Capture the cell that displays the provided text and extract its [x, y] central coordinate. 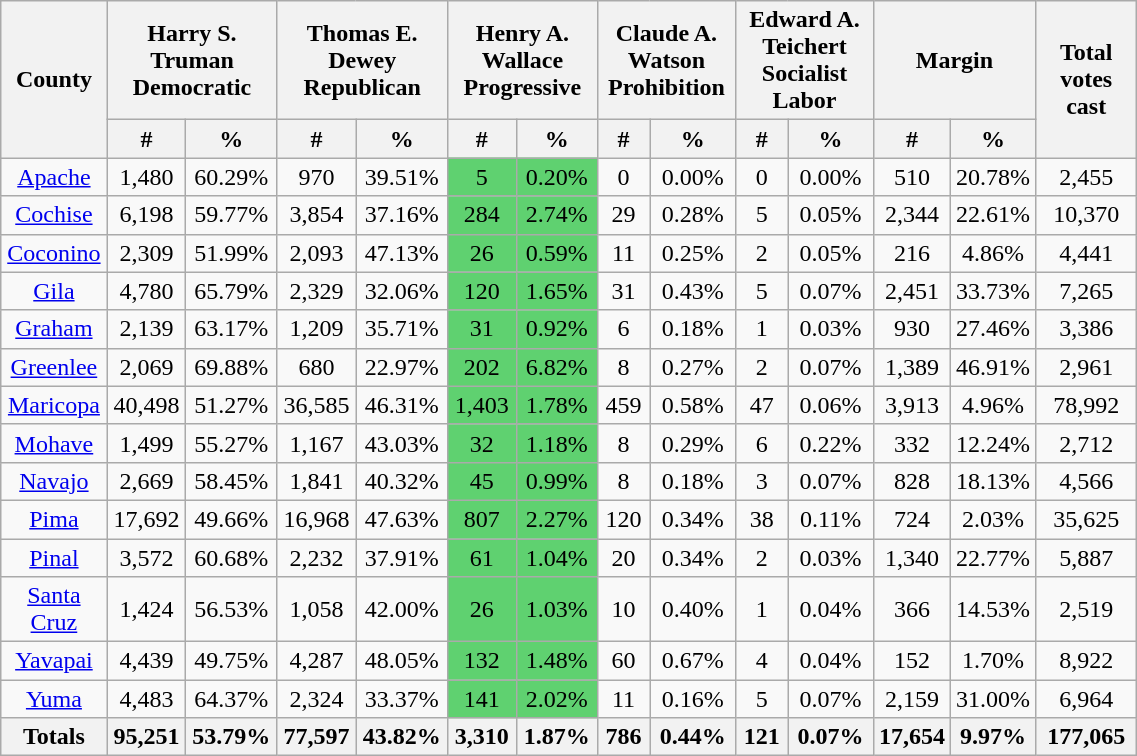
121 [762, 737]
48.05% [402, 661]
Greenlee [54, 367]
49.75% [232, 661]
7,265 [1086, 291]
1.04% [556, 557]
0.28% [693, 215]
32.06% [402, 291]
0.67% [693, 661]
3,572 [146, 557]
47.13% [402, 253]
216 [912, 253]
807 [482, 519]
33.73% [992, 291]
Yavapai [54, 661]
20.78% [992, 177]
141 [482, 699]
4,566 [1086, 481]
55.27% [232, 443]
County [54, 80]
3,386 [1086, 329]
32 [482, 443]
33.37% [402, 699]
0.16% [693, 699]
Pima [54, 519]
Henry A. WallaceProgressive [523, 60]
2,069 [146, 367]
2.02% [556, 699]
31.00% [992, 699]
35.71% [402, 329]
46.31% [402, 405]
Apache [54, 177]
35,625 [1086, 519]
2,961 [1086, 367]
36,585 [316, 405]
152 [912, 661]
64.37% [232, 699]
Gila [54, 291]
0.29% [693, 443]
22.97% [402, 367]
0.44% [693, 737]
0.22% [831, 443]
4.86% [992, 253]
37.16% [402, 215]
2,455 [1086, 177]
18.13% [992, 481]
38 [762, 519]
78,992 [1086, 405]
4,441 [1086, 253]
786 [623, 737]
3 [762, 481]
4,780 [146, 291]
40.32% [402, 481]
22.77% [992, 557]
332 [912, 443]
47 [762, 405]
Harry S. TrumanDemocratic [192, 60]
132 [482, 661]
1.78% [556, 405]
10,370 [1086, 215]
5,887 [1086, 557]
2,669 [146, 481]
1,499 [146, 443]
2.03% [992, 519]
65.79% [232, 291]
1,389 [912, 367]
6.82% [556, 367]
1,841 [316, 481]
42.00% [402, 610]
Yuma [54, 699]
Maricopa [54, 405]
1,167 [316, 443]
2,232 [316, 557]
0.11% [831, 519]
43.03% [402, 443]
4,287 [316, 661]
0.99% [556, 481]
16,968 [316, 519]
4,439 [146, 661]
Navajo [54, 481]
Mohave [54, 443]
0.92% [556, 329]
6,964 [1086, 699]
3,913 [912, 405]
60 [623, 661]
1,340 [912, 557]
1,403 [482, 405]
202 [482, 367]
177,065 [1086, 737]
Total votes cast [1086, 80]
8,922 [1086, 661]
1.48% [556, 661]
69.88% [232, 367]
61 [482, 557]
56.53% [232, 610]
53.79% [232, 737]
Claude A. WatsonProhibition [666, 60]
828 [912, 481]
Totals [54, 737]
6,198 [146, 215]
2,309 [146, 253]
0.40% [693, 610]
2,712 [1086, 443]
2,324 [316, 699]
2,159 [912, 699]
2,329 [316, 291]
Thomas E. DeweyRepublican [362, 60]
9.97% [992, 737]
2,093 [316, 253]
51.99% [232, 253]
2,519 [1086, 610]
Santa Cruz [54, 610]
58.45% [232, 481]
14.53% [992, 610]
680 [316, 367]
Pinal [54, 557]
Cochise [54, 215]
1,424 [146, 610]
43.82% [402, 737]
12.24% [992, 443]
4 [762, 661]
2,451 [912, 291]
Coconino [54, 253]
0.25% [693, 253]
Edward A. TeichertSocialist Labor [805, 60]
2,139 [146, 329]
1.65% [556, 291]
63.17% [232, 329]
724 [912, 519]
10 [623, 610]
3,854 [316, 215]
366 [912, 610]
22.61% [992, 215]
20 [623, 557]
0.58% [693, 405]
60.68% [232, 557]
1,209 [316, 329]
0.43% [693, 291]
0.20% [556, 177]
29 [623, 215]
45 [482, 481]
60.29% [232, 177]
40,498 [146, 405]
1.03% [556, 610]
2.74% [556, 215]
1,480 [146, 177]
2,344 [912, 215]
459 [623, 405]
284 [482, 215]
2.27% [556, 519]
51.27% [232, 405]
39.51% [402, 177]
4,483 [146, 699]
1.70% [992, 661]
77,597 [316, 737]
970 [316, 177]
930 [912, 329]
95,251 [146, 737]
47.63% [402, 519]
0.06% [831, 405]
37.91% [402, 557]
0.59% [556, 253]
1.18% [556, 443]
1.87% [556, 737]
46.91% [992, 367]
27.46% [992, 329]
49.66% [232, 519]
17,654 [912, 737]
0.27% [693, 367]
Graham [54, 329]
4.96% [992, 405]
Margin [954, 60]
17,692 [146, 519]
1,058 [316, 610]
59.77% [232, 215]
510 [912, 177]
3,310 [482, 737]
